Identify which cell holds the provided text, then report its (x, y) central coordinate. 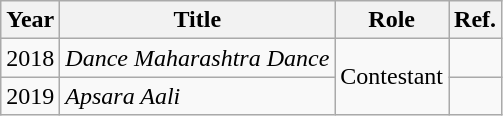
Role (392, 20)
Apsara Aali (198, 96)
Ref. (476, 20)
2018 (30, 58)
Dance Maharashtra Dance (198, 58)
Title (198, 20)
Contestant (392, 77)
2019 (30, 96)
Year (30, 20)
